Locate the cell with the specified text and output its [X, Y] center coordinate. 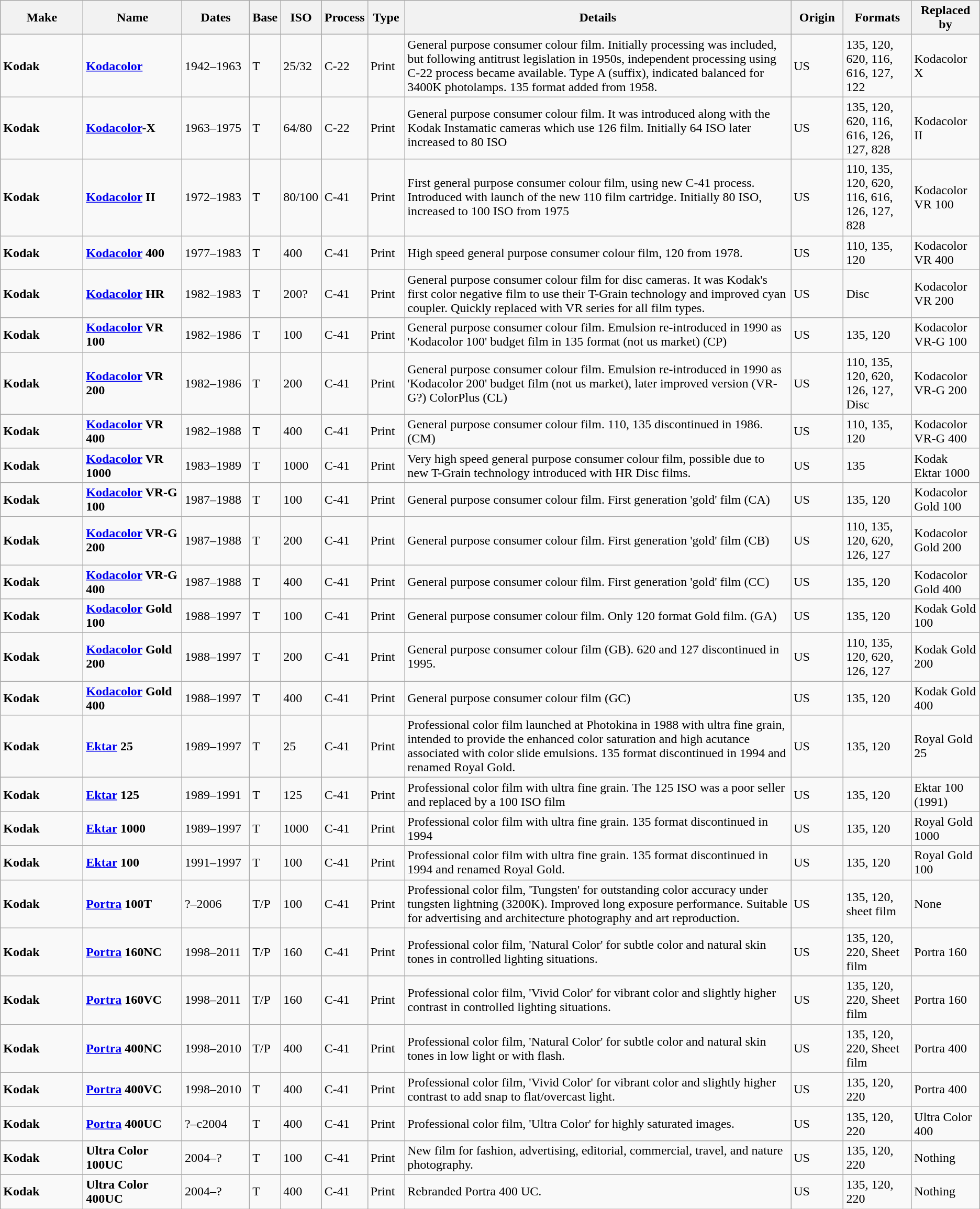
Professional color film, 'Natural Color' for subtle color and natural skin tones in low light or with flash. [598, 1048]
64/80 [302, 128]
200? [302, 294]
Ultra Color 100UC [133, 1157]
1942–1963 [216, 66]
Kodacolor HR [133, 294]
Name [133, 18]
Kodacolor X [945, 66]
1991–1997 [216, 863]
High speed general purpose consumer colour film, 120 from 1978. [598, 252]
Kodak Ektar 1000 [945, 465]
None [945, 904]
Professional color film with ultra fine grain. 135 format discontinued in 1994 and renamed Royal Gold. [598, 863]
135, 120, 620, 116, 616, 126, 127, 828 [877, 128]
Royal Gold 1000 [945, 828]
Kodak Gold 400 [945, 698]
Origin [817, 18]
?–2006 [216, 904]
ISO [302, 18]
110, 135, 120, 620, 126, 127, Disc [877, 383]
1983–1989 [216, 465]
25 [302, 747]
Disc [877, 294]
Professional color film, 'Natural Color' for subtle color and natural skin tones in controlled lighting situations. [598, 952]
General purpose consumer colour film. First generation 'gold' film (CA) [598, 500]
Kodacolor [133, 66]
125 [302, 795]
Professional color film, 'Vivid Color' for vibrant color and slightly higher contrast to add snap to flat/overcast light. [598, 1089]
Professional color film, 'Vivid Color' for vibrant color and slightly higher contrast in controlled lighting situations. [598, 1000]
General purpose consumer colour film. First generation 'gold' film (CC) [598, 581]
Rebranded Portra 400 UC. [598, 1192]
Portra 160NC [133, 952]
Details [598, 18]
Ektar 100 [133, 863]
Kodacolor VR 1000 [133, 465]
1972–1983 [216, 197]
1982–1983 [216, 294]
Ektar 25 [133, 747]
Replaced by [945, 18]
1963–1975 [216, 128]
General purpose consumer colour film. Only 120 format Gold film. (GA) [598, 616]
Kodacolor-X [133, 128]
110, 135, 120, 620, 116, 616, 126, 127, 828 [877, 197]
Professional color film with ultra fine grain. The 125 ISO was a poor seller and replaced by a 100 ISO film [598, 795]
General purpose consumer colour film (GC) [598, 698]
Portra 400UC [133, 1124]
General purpose consumer colour film. Emulsion re-introduced in 1990 as 'Kodacolor 100' budget film in 135 format (not us market) (CP) [598, 335]
General purpose consumer colour film (GB). 620 and 127 discontinued in 1995. [598, 657]
135, 120, sheet film [877, 904]
General purpose consumer colour film. First generation 'gold' film (CB) [598, 540]
Formats [877, 18]
New film for fashion, advertising, editorial, commercial, travel, and nature photography. [598, 1157]
Kodak Gold 200 [945, 657]
Professional color film, 'Ultra Color' for highly saturated images. [598, 1124]
135, 120, 620, 116, 616, 127, 122 [877, 66]
Base [265, 18]
1977–1983 [216, 252]
General purpose consumer colour film. 110, 135 discontinued in 1986.(CM) [598, 431]
Portra 100T [133, 904]
Type [386, 18]
Ektar 100 (1991) [945, 795]
Process [344, 18]
Dates [216, 18]
80/100 [302, 197]
?–c2004 [216, 1124]
135 [877, 465]
Kodacolor 400 [133, 252]
Ektar 1000 [133, 828]
Royal Gold 100 [945, 863]
Ultra Color 400UC [133, 1192]
1989–1991 [216, 795]
Portra 400NC [133, 1048]
Very high speed general purpose consumer colour film, possible due to new T-Grain technology introduced with HR Disc films. [598, 465]
Portra 160VC [133, 1000]
Kodak Gold 100 [945, 616]
Royal Gold 25 [945, 747]
Professional color film with ultra fine grain. 135 format discontinued in 1994 [598, 828]
Ektar 125 [133, 795]
Ultra Color 400 [945, 1124]
Make [42, 18]
Portra 400VC [133, 1089]
25/32 [302, 66]
1982–1988 [216, 431]
